Return [x, y] of the center of cell containing provided text 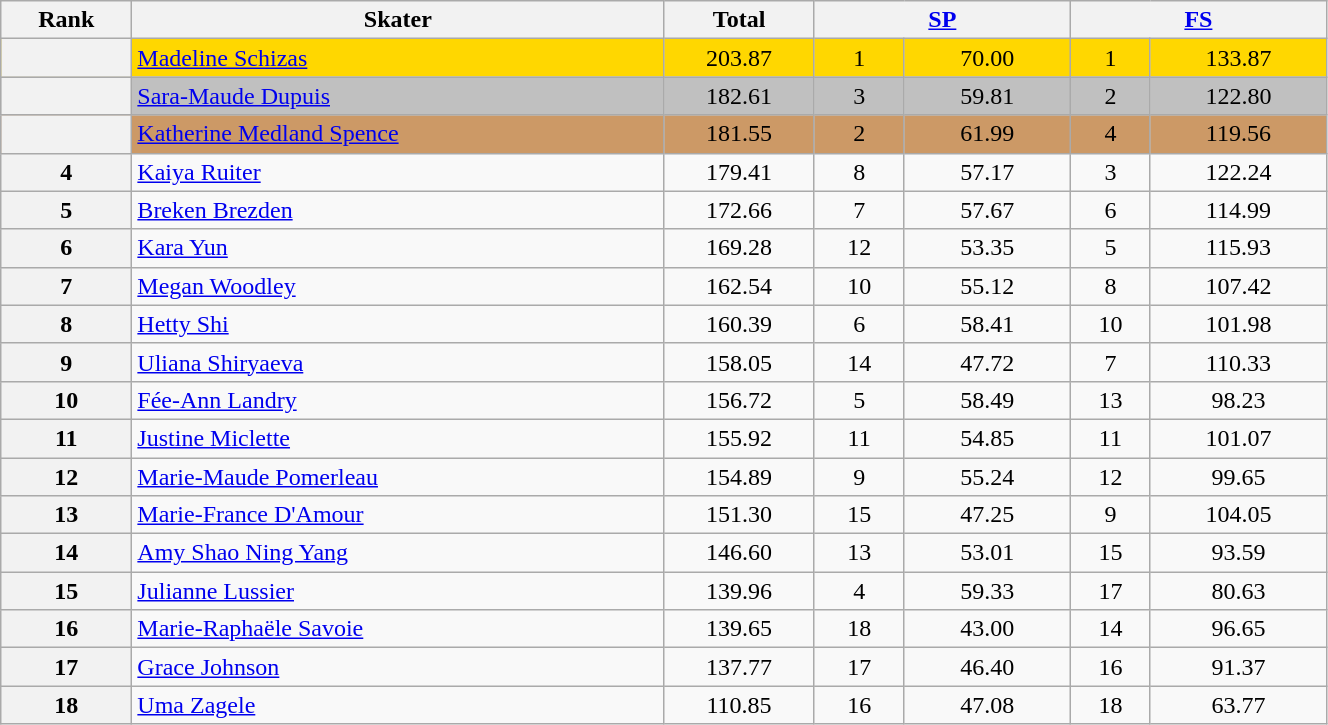
55.12 [987, 286]
179.41 [740, 172]
59.33 [987, 591]
Uma Zagele [398, 705]
146.60 [740, 553]
Marie-Raphaële Savoie [398, 629]
110.33 [1238, 362]
Grace Johnson [398, 667]
122.80 [1238, 96]
181.55 [740, 134]
SP [942, 20]
Julianne Lussier [398, 591]
101.07 [1238, 438]
Kaiya Ruiter [398, 172]
Sara-Maude Dupuis [398, 96]
Marie-France D'Amour [398, 515]
99.65 [1238, 477]
96.65 [1238, 629]
80.63 [1238, 591]
101.98 [1238, 324]
54.85 [987, 438]
154.89 [740, 477]
47.08 [987, 705]
203.87 [740, 58]
139.96 [740, 591]
Kara Yun [398, 248]
Uliana Shiryaeva [398, 362]
Marie-Maude Pomerleau [398, 477]
55.24 [987, 477]
61.99 [987, 134]
98.23 [1238, 400]
43.00 [987, 629]
FS [1198, 20]
Hetty Shi [398, 324]
119.56 [1238, 134]
137.77 [740, 667]
47.72 [987, 362]
Fée-Ann Landry [398, 400]
53.35 [987, 248]
158.05 [740, 362]
Total [740, 20]
162.54 [740, 286]
57.67 [987, 210]
104.05 [1238, 515]
122.24 [1238, 172]
156.72 [740, 400]
114.99 [1238, 210]
172.66 [740, 210]
93.59 [1238, 553]
Madeline Schizas [398, 58]
Katherine Medland Spence [398, 134]
46.40 [987, 667]
53.01 [987, 553]
169.28 [740, 248]
91.37 [1238, 667]
63.77 [1238, 705]
Justine Miclette [398, 438]
58.49 [987, 400]
182.61 [740, 96]
107.42 [1238, 286]
59.81 [987, 96]
Rank [66, 20]
155.92 [740, 438]
57.17 [987, 172]
151.30 [740, 515]
110.85 [740, 705]
Megan Woodley [398, 286]
139.65 [740, 629]
47.25 [987, 515]
160.39 [740, 324]
Breken Brezden [398, 210]
Amy Shao Ning Yang [398, 553]
133.87 [1238, 58]
58.41 [987, 324]
70.00 [987, 58]
Skater [398, 20]
115.93 [1238, 248]
